Output the (X, Y) coordinate of the center of the cell containing the given text.  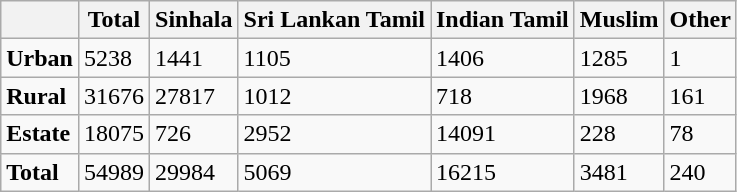
Muslim (619, 20)
78 (700, 134)
Other (700, 20)
1105 (334, 58)
240 (700, 172)
Rural (40, 96)
718 (502, 96)
54989 (114, 172)
3481 (619, 172)
14091 (502, 134)
1 (700, 58)
27817 (194, 96)
161 (700, 96)
1968 (619, 96)
1285 (619, 58)
16215 (502, 172)
1441 (194, 58)
5069 (334, 172)
Urban (40, 58)
5238 (114, 58)
1012 (334, 96)
Sri Lankan Tamil (334, 20)
31676 (114, 96)
2952 (334, 134)
Sinhala (194, 20)
29984 (194, 172)
18075 (114, 134)
Indian Tamil (502, 20)
228 (619, 134)
Estate (40, 134)
1406 (502, 58)
726 (194, 134)
